Locate the cell with the specified text and output its (X, Y) center coordinate. 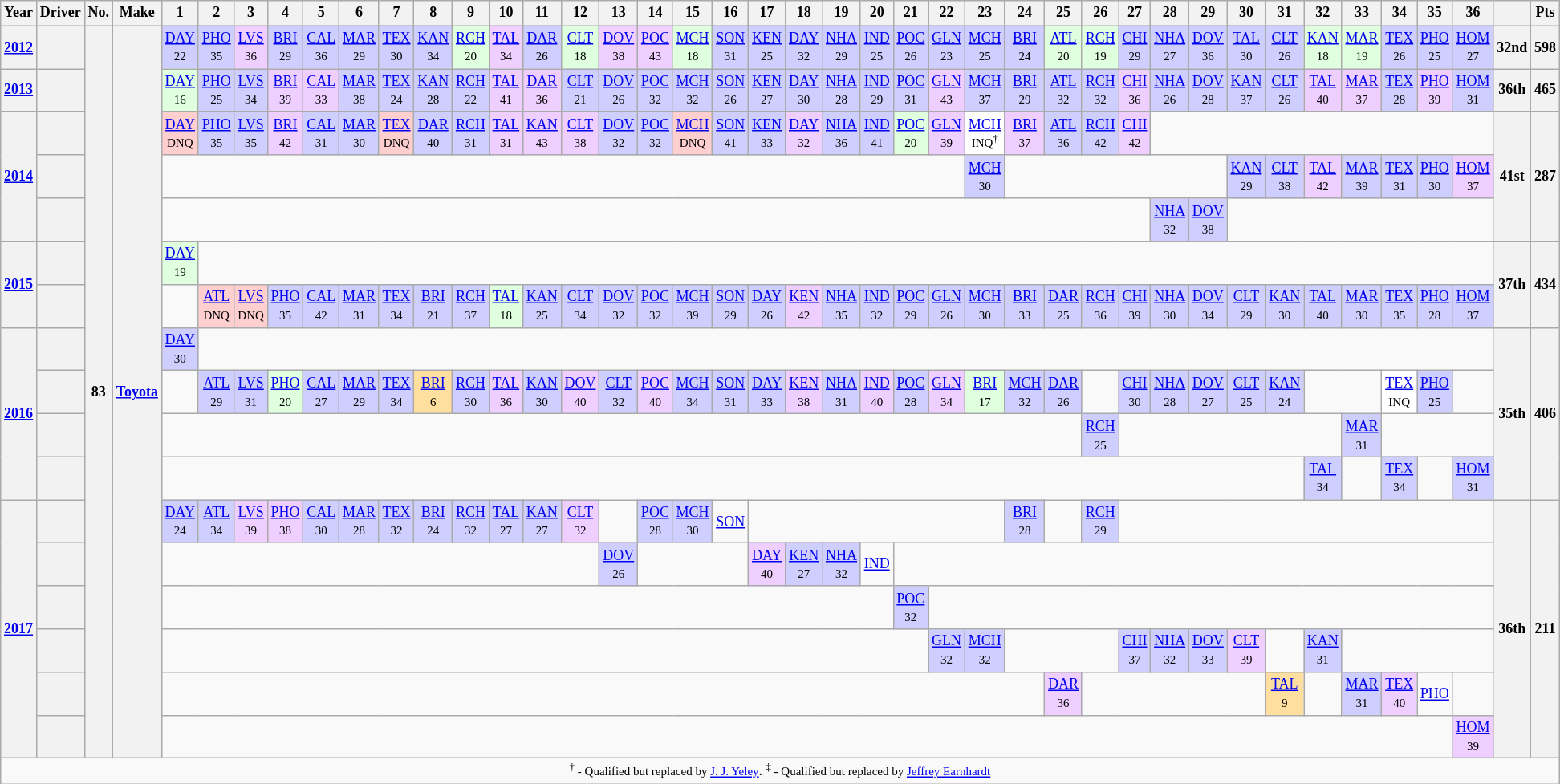
BRI21 (433, 306)
CHI30 (1135, 392)
POC29 (911, 306)
TEX35 (1400, 306)
12 (580, 13)
DOV33 (1208, 651)
SON (730, 522)
GLN23 (947, 47)
DAY16 (180, 91)
26 (1100, 13)
LVS39 (250, 522)
TAL27 (506, 522)
IND29 (876, 91)
22 (947, 13)
TEX40 (1400, 693)
24 (1025, 13)
32 (1322, 13)
36 (1473, 13)
35th (1512, 414)
GLN26 (947, 306)
MCH37 (985, 91)
TAL41 (506, 91)
RCH42 (1100, 133)
NHA29 (842, 47)
CHI29 (1135, 47)
465 (1546, 91)
POC31 (911, 91)
211 (1546, 629)
KAN18 (1322, 47)
28 (1170, 13)
CHI42 (1135, 133)
DAY24 (180, 522)
15 (693, 13)
CAL31 (321, 133)
MCH25 (985, 47)
CHI36 (1135, 91)
1 (180, 13)
GLN32 (947, 651)
8 (433, 13)
MAR28 (360, 522)
IND40 (876, 392)
ATLDNQ (217, 306)
ATL34 (217, 522)
3 (250, 13)
16 (730, 13)
5 (321, 13)
2014 (19, 177)
LVS36 (250, 47)
2017 (19, 629)
ATL20 (1064, 47)
TEX30 (396, 47)
KAN25 (542, 306)
TEX28 (1400, 91)
MAR19 (1362, 47)
MCHDNQ (693, 133)
41st (1512, 177)
ATL36 (1064, 133)
MAR38 (360, 91)
Make (136, 13)
DOV27 (1208, 392)
TAL30 (1246, 47)
DAY40 (767, 564)
DAR25 (1064, 306)
KAN29 (1246, 177)
RCH19 (1100, 47)
ATL29 (217, 392)
BRI17 (985, 392)
GLN39 (947, 133)
KAN28 (433, 91)
KEN38 (804, 392)
CLT29 (1246, 306)
BRI37 (1025, 133)
CAL27 (321, 392)
IND41 (876, 133)
MCHINQ† (985, 133)
MAR39 (1362, 177)
TEX26 (1400, 47)
2015 (19, 284)
PHO30 (1435, 177)
CAL33 (321, 91)
2012 (19, 47)
TEX31 (1400, 177)
PHO39 (1435, 91)
TAL42 (1322, 177)
35 (1435, 13)
9 (471, 13)
CLT39 (1246, 651)
KAN34 (433, 47)
CLT18 (580, 47)
KAN27 (542, 522)
37th (1512, 284)
TEX24 (396, 91)
KAN43 (542, 133)
DOV34 (1208, 306)
BRI28 (1025, 522)
† - Qualified but replaced by J. J. Yeley. ‡ - Qualified but replaced by Jeffrey Earnhardt (780, 771)
30 (1246, 13)
KEN42 (804, 306)
DAY22 (180, 47)
18 (804, 13)
MCH18 (693, 47)
LVS34 (250, 91)
21 (911, 13)
434 (1546, 284)
KAN37 (1246, 91)
PHO (1435, 693)
CHI39 (1135, 306)
IND32 (876, 306)
KAN31 (1322, 651)
CAL42 (321, 306)
KEN25 (767, 47)
83 (98, 392)
2013 (19, 91)
23 (985, 13)
LVSDNQ (250, 306)
RCH36 (1100, 306)
34 (1400, 13)
NHA26 (1170, 91)
2016 (19, 414)
DAYDNQ (180, 133)
CLT25 (1246, 392)
POC20 (911, 133)
SON29 (730, 306)
RCH37 (471, 306)
Toyota (136, 392)
Year (19, 13)
406 (1546, 414)
TEXDNQ (396, 133)
DAY33 (767, 392)
TAL18 (506, 306)
CLT34 (580, 306)
BRI42 (286, 133)
HOM27 (1473, 47)
RCH31 (471, 133)
LVS31 (250, 392)
7 (396, 13)
RCH22 (471, 91)
NHA35 (842, 306)
Pts (1546, 13)
PHO38 (286, 522)
POC40 (656, 392)
NHA27 (1170, 47)
DOV28 (1208, 91)
14 (656, 13)
KAN24 (1285, 392)
27 (1135, 13)
TEXINQ (1400, 392)
CAL36 (321, 47)
POC43 (656, 47)
IND25 (876, 47)
BRI33 (1025, 306)
29 (1208, 13)
DAR40 (433, 133)
11 (542, 13)
Driver (60, 13)
25 (1064, 13)
SON26 (730, 91)
287 (1546, 177)
32nd (1512, 47)
RCH29 (1100, 522)
13 (619, 13)
RCH30 (471, 392)
SON41 (730, 133)
10 (506, 13)
GLN43 (947, 91)
MCH39 (693, 306)
HOM39 (1473, 737)
2 (217, 13)
4 (286, 13)
TEX32 (396, 522)
BRI6 (433, 392)
No. (98, 13)
TAL31 (506, 133)
MAR37 (1362, 91)
CAL30 (321, 522)
33 (1362, 13)
6 (360, 13)
RCH20 (471, 47)
DOV36 (1208, 47)
LVS35 (250, 133)
NHA31 (842, 392)
PHO20 (286, 392)
BRI39 (286, 91)
NHA30 (1170, 306)
TAL9 (1285, 693)
POC26 (911, 47)
598 (1546, 47)
ATL32 (1064, 91)
RCH25 (1100, 435)
17 (767, 13)
NHA36 (842, 133)
19 (842, 13)
IND (876, 564)
31 (1285, 13)
KEN33 (767, 133)
GLN34 (947, 392)
CLT21 (580, 91)
PHO28 (1435, 306)
DAY19 (180, 263)
20 (876, 13)
DOV40 (580, 392)
TAL36 (506, 392)
DAY26 (767, 306)
MCH34 (693, 392)
CHI37 (1135, 651)
